Extract the [x, y] coordinate from the center of the cell holding the provided text.  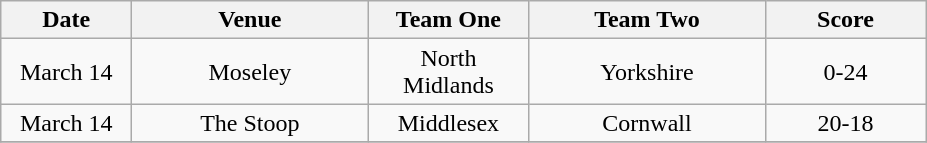
Date [66, 20]
Middlesex [448, 123]
The Stoop [250, 123]
0-24 [846, 72]
Venue [250, 20]
Score [846, 20]
Moseley [250, 72]
North Midlands [448, 72]
20-18 [846, 123]
Team Two [647, 20]
Yorkshire [647, 72]
Team One [448, 20]
Cornwall [647, 123]
